For the text-containing cell, return its midpoint in (x, y) coordinate format. 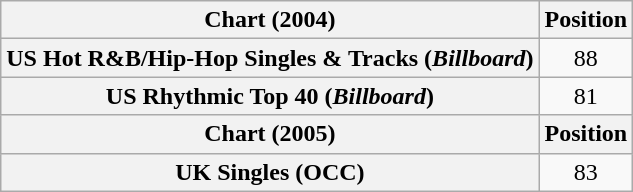
83 (586, 172)
81 (586, 96)
Chart (2005) (270, 134)
88 (586, 58)
Chart (2004) (270, 20)
UK Singles (OCC) (270, 172)
US Rhythmic Top 40 (Billboard) (270, 96)
US Hot R&B/Hip-Hop Singles & Tracks (Billboard) (270, 58)
